Capture the cell that displays the provided text and extract its [X, Y] central coordinate. 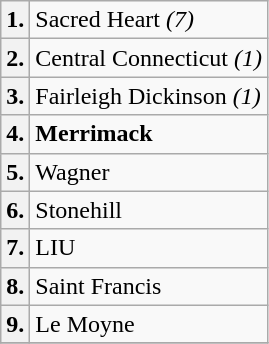
1. [16, 20]
Wagner [149, 172]
Le Moyne [149, 324]
Stonehill [149, 210]
5. [16, 172]
7. [16, 248]
6. [16, 210]
Merrimack [149, 134]
LIU [149, 248]
2. [16, 58]
Fairleigh Dickinson (1) [149, 96]
Saint Francis [149, 286]
4. [16, 134]
Central Connecticut (1) [149, 58]
Sacred Heart (7) [149, 20]
9. [16, 324]
8. [16, 286]
3. [16, 96]
